From the cell containing the given text, extract its center point as [X, Y] coordinate. 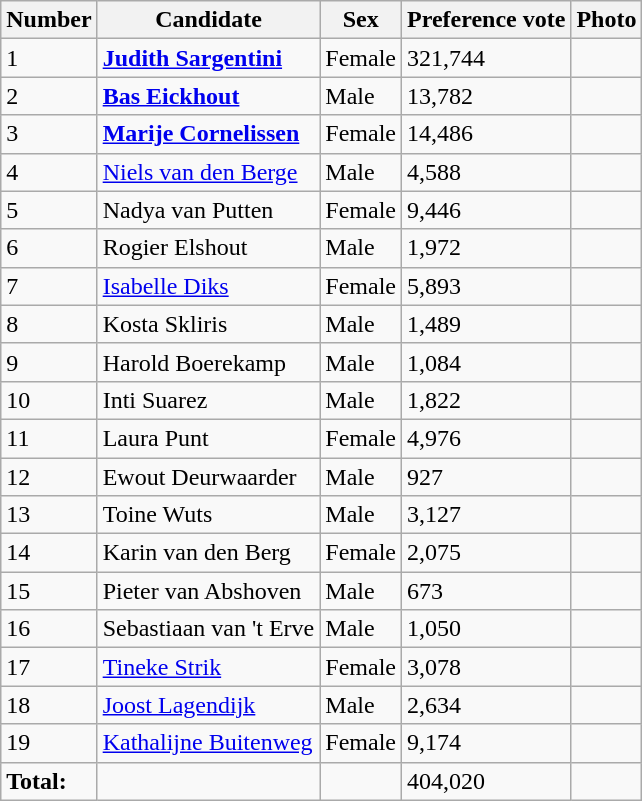
Number [49, 20]
1,972 [486, 248]
8 [49, 324]
18 [49, 705]
3,078 [486, 667]
13,782 [486, 96]
927 [486, 477]
673 [486, 591]
7 [49, 286]
Photo [606, 20]
1 [49, 58]
321,744 [486, 58]
2,634 [486, 705]
Inti Suarez [208, 400]
Judith Sargentini [208, 58]
Tineke Strik [208, 667]
19 [49, 743]
16 [49, 629]
Niels van den Berge [208, 172]
6 [49, 248]
Toine Wuts [208, 515]
Pieter van Abshoven [208, 591]
Rogier Elshout [208, 248]
Candidate [208, 20]
17 [49, 667]
14 [49, 553]
Bas Eickhout [208, 96]
9,446 [486, 210]
4,976 [486, 438]
Ewout Deurwaarder [208, 477]
9 [49, 362]
1,084 [486, 362]
10 [49, 400]
Preference vote [486, 20]
Kathalijne Buitenweg [208, 743]
Laura Punt [208, 438]
5 [49, 210]
Karin van den Berg [208, 553]
11 [49, 438]
9,174 [486, 743]
5,893 [486, 286]
4 [49, 172]
1,489 [486, 324]
3,127 [486, 515]
404,020 [486, 781]
15 [49, 591]
14,486 [486, 134]
Marije Cornelissen [208, 134]
Sebastiaan van 't Erve [208, 629]
Kosta Skliris [208, 324]
Joost Lagendijk [208, 705]
3 [49, 134]
1,822 [486, 400]
2,075 [486, 553]
2 [49, 96]
Total: [49, 781]
Isabelle Diks [208, 286]
12 [49, 477]
4,588 [486, 172]
Harold Boerekamp [208, 362]
Nadya van Putten [208, 210]
Sex [361, 20]
13 [49, 515]
1,050 [486, 629]
